Scan for the cell matching the given text and deliver its [X, Y] coordinate at center. 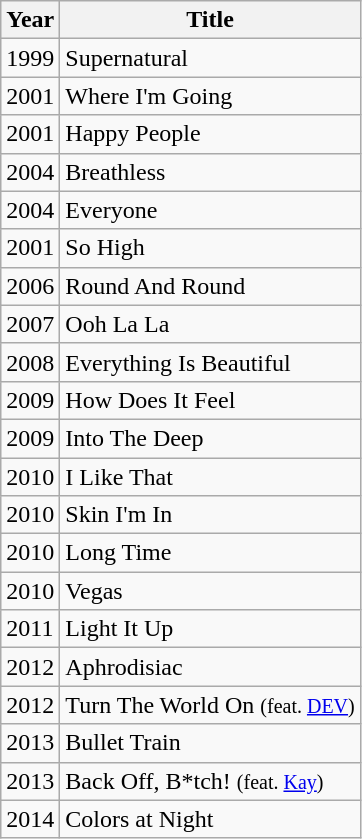
Light It Up [210, 629]
Round And Round [210, 286]
Long Time [210, 553]
Aphrodisiac [210, 667]
Turn The World On (feat. DEV) [210, 705]
Everyone [210, 210]
Happy People [210, 134]
2014 [30, 819]
Ooh La La [210, 324]
Back Off, B*tch! (feat. Kay) [210, 781]
Breathless [210, 172]
2011 [30, 629]
Bullet Train [210, 743]
1999 [30, 58]
Year [30, 20]
I Like That [210, 477]
2007 [30, 324]
2008 [30, 362]
Where I'm Going [210, 96]
Supernatural [210, 58]
How Does It Feel [210, 400]
Skin I'm In [210, 515]
Into The Deep [210, 438]
Vegas [210, 591]
Colors at Night [210, 819]
So High [210, 248]
Title [210, 20]
Everything Is Beautiful [210, 362]
2006 [30, 286]
